Determine the [X, Y] coordinate at the center of the cell enclosing the given text.  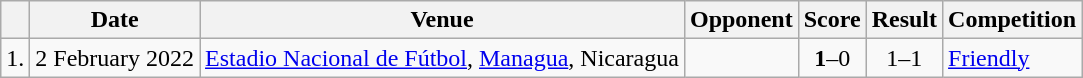
Score [832, 20]
1–1 [904, 58]
Result [904, 20]
Friendly [1012, 58]
1–0 [832, 58]
Venue [442, 20]
Opponent [741, 20]
Estadio Nacional de Fútbol, Managua, Nicaragua [442, 58]
Competition [1012, 20]
2 February 2022 [115, 58]
Date [115, 20]
1. [16, 58]
